Search for the cell housing the specified text and yield its (X, Y) center coordinate. 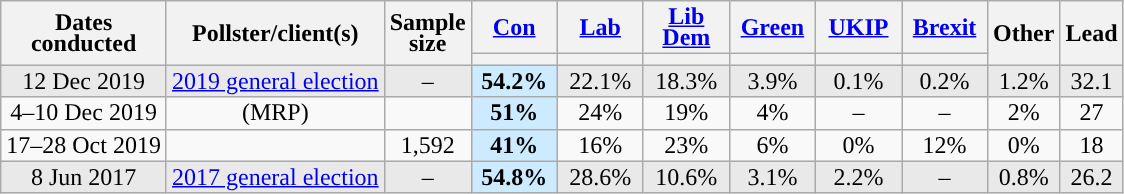
24% (600, 113)
8 Jun 2017 (84, 177)
27 (1092, 113)
Lib Dem (686, 28)
41% (514, 145)
1,592 (428, 145)
3.9% (772, 81)
0.8% (1024, 177)
28.6% (600, 177)
54.8% (514, 177)
(MRP) (275, 113)
Other (1024, 33)
22.1% (600, 81)
12% (945, 145)
12 Dec 2019 (84, 81)
Datesconducted (84, 33)
0.1% (858, 81)
18 (1092, 145)
4% (772, 113)
26.2 (1092, 177)
Lab (600, 28)
Brexit (945, 28)
4–10 Dec 2019 (84, 113)
3.1% (772, 177)
2.2% (858, 177)
Samplesize (428, 33)
2019 general election (275, 81)
51% (514, 113)
Green (772, 28)
Con (514, 28)
6% (772, 145)
2% (1024, 113)
18.3% (686, 81)
32.1 (1092, 81)
1.2% (1024, 81)
54.2% (514, 81)
23% (686, 145)
Pollster/client(s) (275, 33)
0.2% (945, 81)
2017 general election (275, 177)
16% (600, 145)
10.6% (686, 177)
UKIP (858, 28)
17–28 Oct 2019 (84, 145)
19% (686, 113)
Lead (1092, 33)
